Output the (X, Y) coordinate of the center of the cell containing the given text.  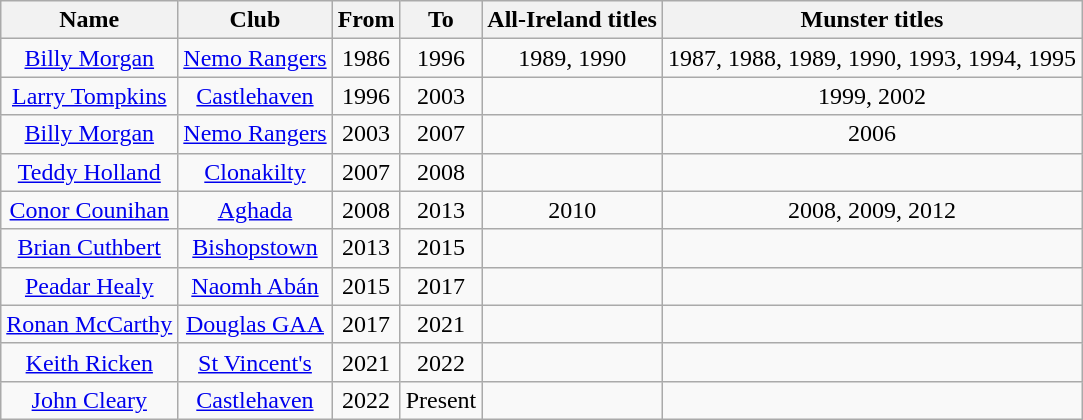
Keith Ricken (90, 362)
Club (255, 20)
Peadar Healy (90, 286)
Teddy Holland (90, 172)
Clonakilty (255, 172)
1986 (366, 58)
Naomh Abán (255, 286)
All-Ireland titles (572, 20)
1989, 1990 (572, 58)
Present (441, 400)
1999, 2002 (872, 96)
From (366, 20)
Aghada (255, 210)
2008, 2009, 2012 (872, 210)
2010 (572, 210)
1987, 1988, 1989, 1990, 1993, 1994, 1995 (872, 58)
John Cleary (90, 400)
Larry Tompkins (90, 96)
Douglas GAA (255, 324)
To (441, 20)
Name (90, 20)
Munster titles (872, 20)
St Vincent's (255, 362)
2006 (872, 134)
Ronan McCarthy (90, 324)
Bishopstown (255, 248)
Conor Counihan (90, 210)
Brian Cuthbert (90, 248)
